Extract the [X, Y] coordinate from the center of the cell holding the provided text.  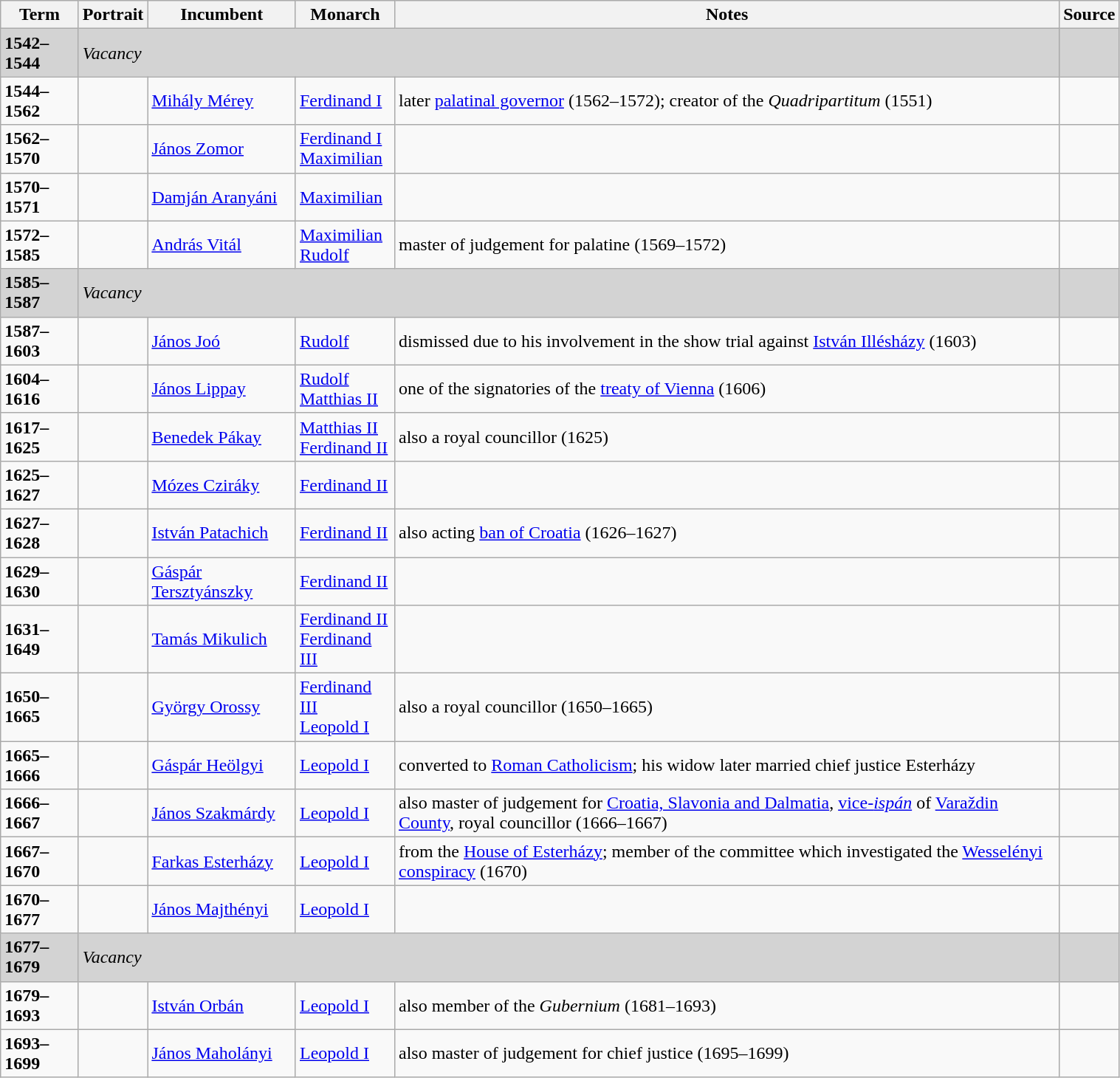
Term [40, 15]
1693–1699 [40, 1053]
1666–1667 [40, 814]
János Szakmárdy [221, 814]
also a royal councillor (1625) [726, 437]
1629–1630 [40, 580]
Farkas Esterházy [221, 861]
also a royal councillor (1650–1665) [726, 707]
1585–1587 [40, 292]
Incumbent [221, 15]
1631–1649 [40, 639]
MaximilianRudolf [345, 245]
1627–1628 [40, 533]
Tamás Mikulich [221, 639]
Mihály Mérey [221, 100]
from the House of Esterházy; member of the committee which investigated the Wesselényi conspiracy (1670) [726, 861]
1667–1670 [40, 861]
1570–1571 [40, 196]
RudolfMatthias II [345, 388]
one of the signatories of the treaty of Vienna (1606) [726, 388]
János Joó [221, 341]
Portrait [113, 15]
György Orossy [221, 707]
1679–1693 [40, 1006]
Rudolf [345, 341]
1562–1570 [40, 149]
also master of judgement for chief justice (1695–1699) [726, 1053]
István Orbán [221, 1006]
1587–1603 [40, 341]
also acting ban of Croatia (1626–1627) [726, 533]
1544–1562 [40, 100]
Source [1090, 15]
dismissed due to his involvement in the show trial against István Illésházy (1603) [726, 341]
Mózes Cziráky [221, 484]
Matthias IIFerdinand II [345, 437]
1665–1666 [40, 765]
1670–1677 [40, 910]
Monarch [345, 15]
also master of judgement for Croatia, Slavonia and Dalmatia, vice-ispán of Varaždin County, royal councillor (1666–1667) [726, 814]
converted to Roman Catholicism; his widow later married chief justice Esterházy [726, 765]
Maximilian [345, 196]
1572–1585 [40, 245]
János Majthényi [221, 910]
later palatinal governor (1562–1572); creator of the Quadripartitum (1551) [726, 100]
Notes [726, 15]
Ferdinand IIILeopold I [345, 707]
1542–1544 [40, 53]
Benedek Pákay [221, 437]
1625–1627 [40, 484]
Ferdinand IIFerdinand III [345, 639]
1677–1679 [40, 957]
master of judgement for palatine (1569–1572) [726, 245]
Gáspár Heölgyi [221, 765]
János Lippay [221, 388]
Gáspár Tersztyánszky [221, 580]
1617–1625 [40, 437]
András Vitál [221, 245]
Damján Aranyáni [221, 196]
Ferdinand I [345, 100]
1650–1665 [40, 707]
1604–1616 [40, 388]
János Zomor [221, 149]
also member of the Gubernium (1681–1693) [726, 1006]
Ferdinand IMaximilian [345, 149]
János Maholányi [221, 1053]
István Patachich [221, 533]
